Detect which cell encompasses the target text, then output its (x, y) center coordinate. 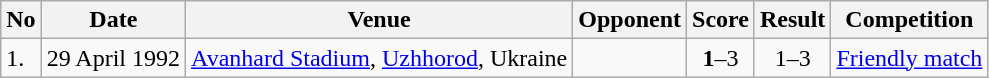
1. (21, 58)
No (21, 20)
Score (721, 20)
Opponent (630, 20)
Competition (910, 20)
Date (113, 20)
29 April 1992 (113, 58)
Avanhard Stadium, Uzhhorod, Ukraine (380, 58)
Friendly match (910, 58)
Result (792, 20)
Venue (380, 20)
